Return (X, Y) of the center of cell containing provided text 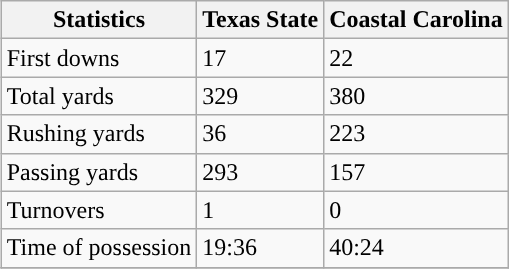
157 (416, 172)
1 (260, 210)
Statistics (99, 20)
First downs (99, 58)
Turnovers (99, 210)
293 (260, 172)
329 (260, 96)
17 (260, 58)
223 (416, 134)
Texas State (260, 20)
Coastal Carolina (416, 20)
380 (416, 96)
0 (416, 210)
22 (416, 58)
19:36 (260, 248)
Rushing yards (99, 134)
Passing yards (99, 172)
Total yards (99, 96)
40:24 (416, 248)
Time of possession (99, 248)
36 (260, 134)
